Determine the [x, y] coordinate at the center of the cell enclosing the given text.  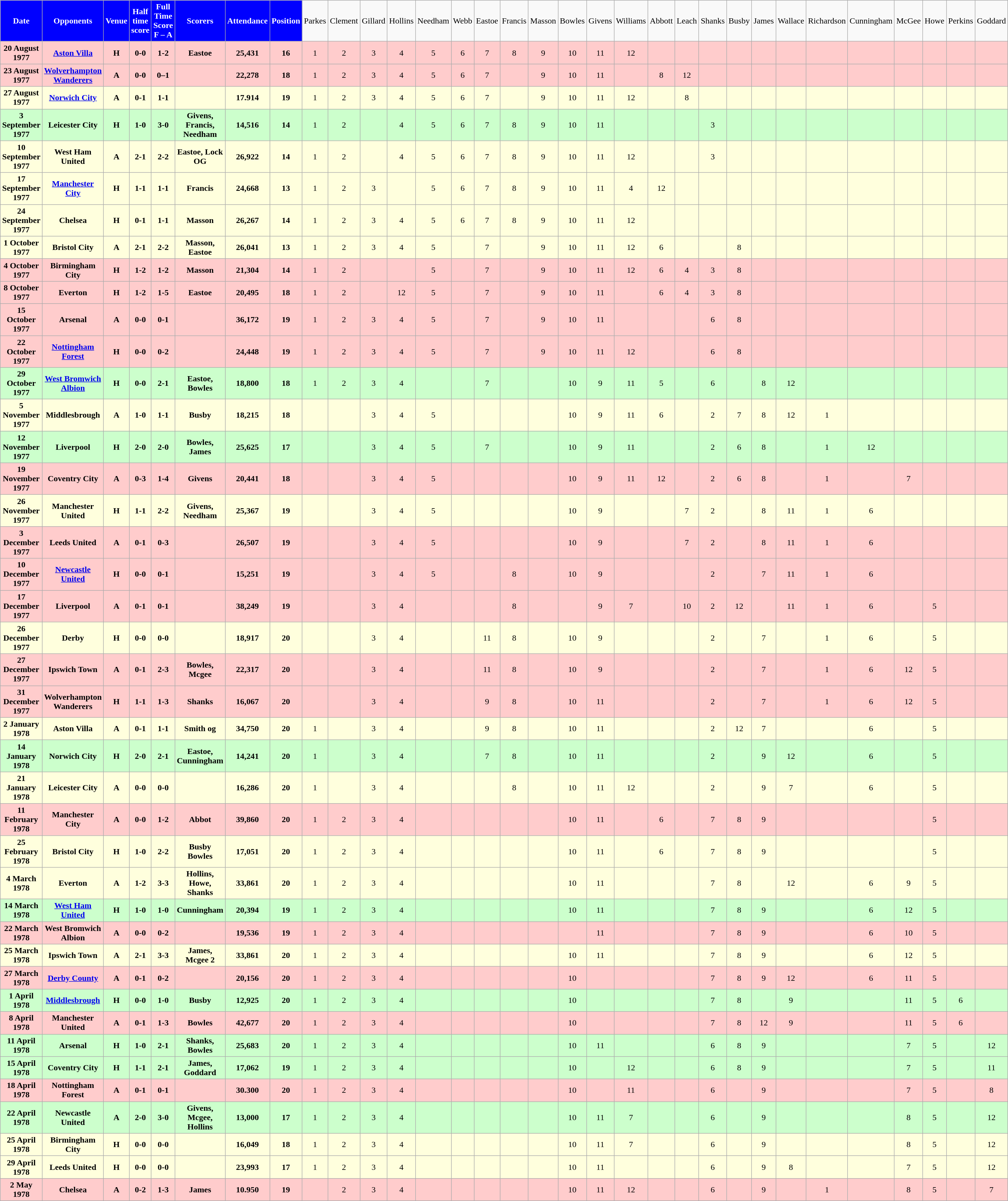
23,993 [248, 1167]
12,925 [248, 1000]
14,516 [248, 125]
2 January 1978 [21, 729]
4 March 1978 [21, 883]
16,067 [248, 701]
Givens, Francis, Needham [200, 125]
Givens, Needham [200, 511]
Position [286, 21]
Smith og [200, 729]
22 March 1978 [21, 933]
25 April 1978 [21, 1144]
17 September 1977 [21, 188]
29 October 1977 [21, 383]
1-5 [163, 292]
17 December 1977 [21, 606]
27 December 1977 [21, 670]
Full Time ScoreF – A [163, 21]
29 April 1978 [21, 1167]
8 October 1977 [21, 292]
10 December 1977 [21, 574]
Hollins [401, 21]
20,441 [248, 479]
15 October 1977 [21, 319]
16,049 [248, 1144]
1 April 1978 [21, 1000]
36,172 [248, 319]
Masson, Eastoe [200, 248]
34,750 [248, 729]
Bowles, Mcgee [200, 670]
11 April 1978 [21, 1045]
Clement [344, 21]
Abbott [661, 21]
13,000 [248, 1117]
Leach [687, 21]
3 September 1977 [21, 125]
Givens, Mcgee, Hollins [200, 1117]
Goddard [991, 21]
Bowles, James [200, 447]
17,062 [248, 1068]
14 March 1978 [21, 911]
15 April 1978 [21, 1068]
31 December 1977 [21, 701]
14,241 [248, 756]
11 February 1978 [21, 819]
Busby Bowles [200, 851]
27 August 1977 [21, 97]
Hollins, Howe, Shanks [200, 883]
22,278 [248, 75]
Webb [463, 21]
Howe [934, 21]
21 January 1978 [21, 788]
2 May 1978 [21, 1189]
20,156 [248, 978]
26,267 [248, 220]
26 December 1977 [21, 638]
25,683 [248, 1045]
Half time score [140, 21]
1 October 1977 [21, 248]
2-3 [163, 670]
25,367 [248, 511]
23 August 1977 [21, 75]
19 November 1977 [21, 479]
39,860 [248, 819]
17.914 [248, 97]
10 September 1977 [21, 157]
26,507 [248, 542]
Date [21, 21]
Scorers [200, 21]
14 January 1978 [21, 756]
McGee [908, 21]
Perkins [961, 21]
17,051 [248, 851]
Abbot [200, 819]
Attendance [248, 21]
Opponents [73, 21]
19,536 [248, 933]
10.950 [248, 1189]
25,625 [248, 447]
James, Mcgee 2 [200, 956]
Eastoe, Lock OG [200, 157]
24,448 [248, 351]
20,394 [248, 911]
22 October 1977 [21, 351]
27 March 1978 [21, 978]
15,251 [248, 574]
25,431 [248, 53]
Gillard [373, 21]
18,800 [248, 383]
5 November 1977 [21, 415]
0–1 [163, 75]
Parkes [315, 21]
42,677 [248, 1023]
16,286 [248, 788]
Richardson [827, 21]
25 February 1978 [21, 851]
18,215 [248, 415]
30.300 [248, 1090]
Venue [116, 21]
Derby [73, 638]
38,249 [248, 606]
Wallace [791, 21]
24,668 [248, 188]
24 September 1977 [21, 220]
25 March 1978 [21, 956]
22,317 [248, 670]
4 October 1977 [21, 270]
Williams [631, 21]
James, Goddard [200, 1068]
21,304 [248, 270]
Derby County [73, 978]
20,495 [248, 292]
18 April 1978 [21, 1090]
Eastoe, Cunningham [200, 756]
8 April 1978 [21, 1023]
20 August 1977 [21, 53]
3 December 1977 [21, 542]
16 [286, 53]
Shanks, Bowles [200, 1045]
26,922 [248, 157]
1-4 [163, 479]
18,917 [248, 638]
26 November 1977 [21, 511]
22 April 1978 [21, 1117]
26,041 [248, 248]
Eastoe, Bowles [200, 383]
Needham [433, 21]
12 November 1977 [21, 447]
